Detect which cell encompasses the target text, then output its [x, y] center coordinate. 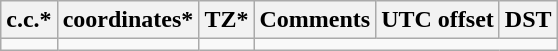
TZ* [226, 20]
c.c.* [29, 20]
DST [528, 20]
Comments [315, 20]
coordinates* [128, 20]
UTC offset [438, 20]
